Identify which cell holds the provided text, then report its (x, y) central coordinate. 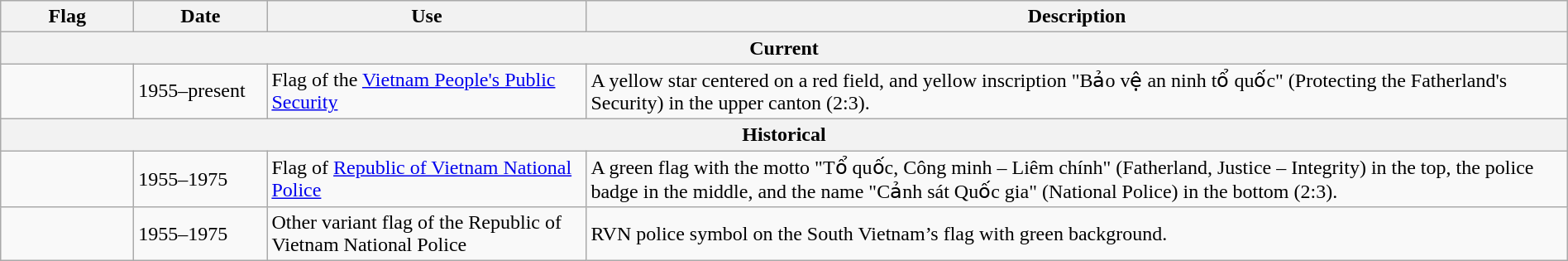
RVN police symbol on the South Vietnam’s flag with green background. (1077, 234)
Description (1077, 17)
Historical (784, 134)
Flag of Republic of Vietnam National Police (427, 179)
Flag of the Vietnam People's Public Security (427, 91)
1955–present (200, 91)
Use (427, 17)
Current (784, 48)
Date (200, 17)
Flag (68, 17)
Other variant flag of the Republic of Vietnam National Police (427, 234)
